Provide the [x, y] coordinate of the cell's center where the given text is located.  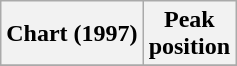
Peakposition [189, 34]
Chart (1997) [72, 34]
